Return [X, Y] of the center of cell containing provided text 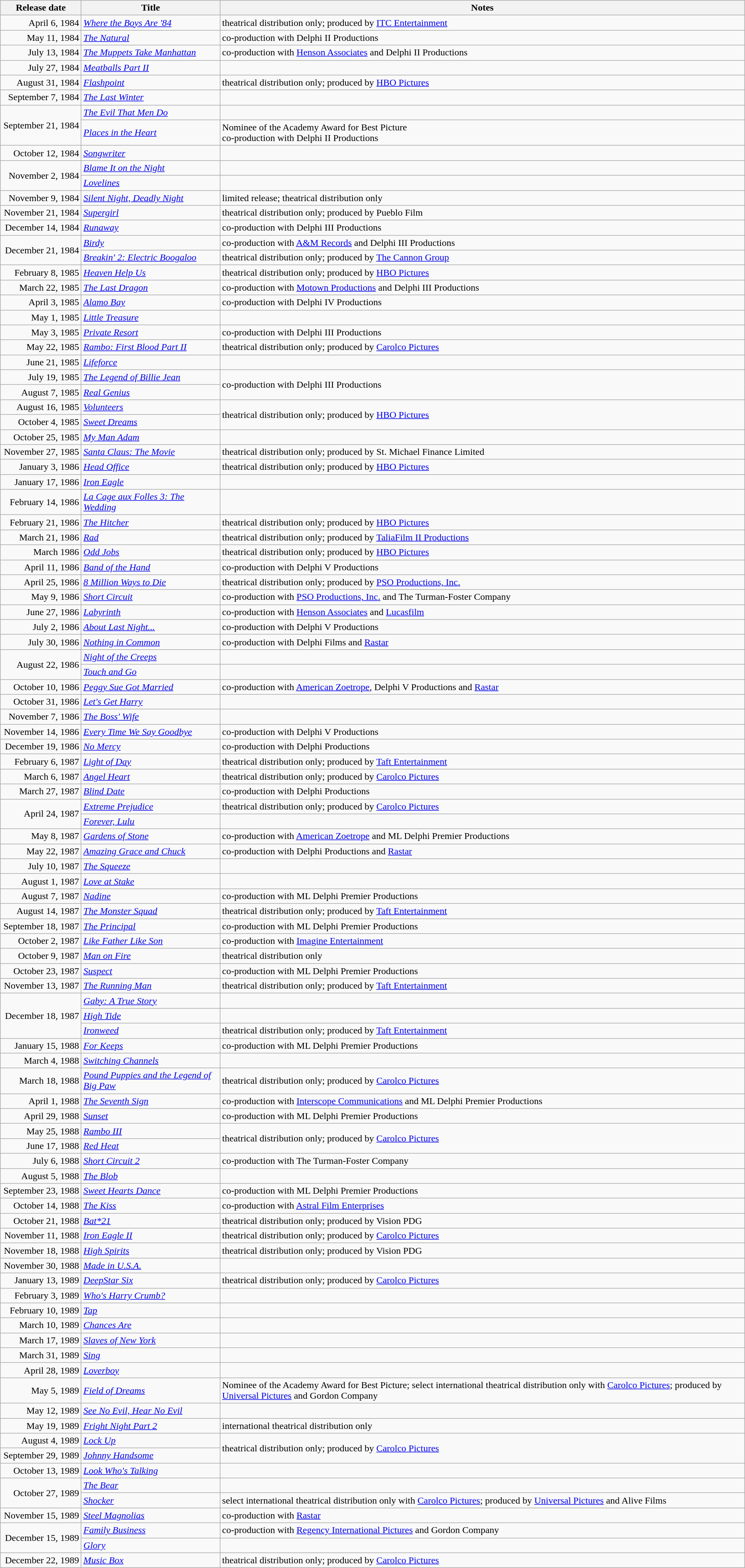
8 Million Ways to Die [151, 582]
October 2, 1987 [41, 941]
March 21, 1986 [41, 537]
Shocker [151, 1500]
March 22, 1985 [41, 288]
The Bear [151, 1486]
May 1, 1985 [41, 317]
October 21, 1988 [41, 1221]
June 27, 1986 [41, 612]
April 1, 1988 [41, 1101]
DeepStar Six [151, 1280]
Angel Heart [151, 777]
July 30, 1986 [41, 642]
Switching Channels [151, 1061]
For Keeps [151, 1046]
The Squeeze [151, 866]
Night of the Creeps [151, 657]
Bat*21 [151, 1221]
March 4, 1988 [41, 1061]
May 12, 1989 [41, 1410]
August 7, 1987 [41, 896]
February 10, 1989 [41, 1310]
July 10, 1987 [41, 866]
co-production with American Zoetrope, Delphi V Productions and Rastar [483, 687]
Chances Are [151, 1325]
October 4, 1985 [41, 422]
October 9, 1987 [41, 956]
July 13, 1984 [41, 53]
theatrical distribution only [483, 956]
July 2, 1986 [41, 627]
Touch and Go [151, 672]
The Natural [151, 38]
Made in U.S.A. [151, 1266]
Nothing in Common [151, 642]
December 19, 1986 [41, 747]
Title [151, 8]
April 11, 1986 [41, 567]
April 24, 1987 [41, 814]
November 21, 1984 [41, 213]
November 30, 1988 [41, 1266]
Nominee of the Academy Award for Best Pictureco-production with Delphi II Productions [483, 133]
August 1, 1987 [41, 881]
Sunset [151, 1116]
Rambo: First Blood Part II [151, 347]
Iron Eagle II [151, 1236]
May 8, 1987 [41, 836]
July 6, 1988 [41, 1161]
co-production with Delphi IV Productions [483, 302]
August 4, 1989 [41, 1441]
Santa Claus: The Movie [151, 452]
Supergirl [151, 213]
The Boss' Wife [151, 717]
Let's Get Harry [151, 702]
June 21, 1985 [41, 362]
co-production with A&M Records and Delphi III Productions [483, 243]
Blind Date [151, 791]
April 28, 1989 [41, 1370]
May 19, 1989 [41, 1425]
select international theatrical distribution only with Carolco Pictures; produced by Universal Pictures and Alive Films [483, 1500]
February 6, 1987 [41, 762]
Light of Day [151, 762]
Forever, Lulu [151, 821]
November 27, 1985 [41, 452]
October 14, 1988 [41, 1206]
November 11, 1988 [41, 1236]
theatrical distribution only; produced by The Cannon Group [483, 258]
co-production with Imagine Entertainment [483, 941]
La Cage aux Folles 3: The Wedding [151, 502]
Music Box [151, 1560]
Red Heat [151, 1146]
February 8, 1985 [41, 273]
Steel Magnolias [151, 1515]
Silent Night, Deadly Night [151, 198]
Sweet Hearts Dance [151, 1191]
co-production with Regency International Pictures and Gordon Company [483, 1530]
September 29, 1989 [41, 1456]
The Hitcher [151, 522]
Birdy [151, 243]
July 27, 1984 [41, 68]
April 3, 1985 [41, 302]
May 22, 1987 [41, 851]
Slaves of New York [151, 1340]
The Muppets Take Manhattan [151, 53]
Runaway [151, 228]
April 6, 1984 [41, 23]
January 3, 1986 [41, 467]
February 3, 1989 [41, 1295]
February 14, 1986 [41, 502]
March 27, 1987 [41, 791]
co-production with PSO Productions, Inc. and The Turman-Foster Company [483, 597]
November 18, 1988 [41, 1251]
November 13, 1987 [41, 986]
Loverboy [151, 1370]
Blame It on the Night [151, 168]
March 18, 1988 [41, 1081]
Peggy Sue Got Married [151, 687]
December 22, 1989 [41, 1560]
Gaby: A True Story [151, 1001]
Who's Harry Crumb? [151, 1295]
co-production with Delphi II Productions [483, 38]
February 21, 1986 [41, 522]
April 25, 1986 [41, 582]
September 7, 1984 [41, 97]
Fright Night Part 2 [151, 1425]
January 13, 1989 [41, 1280]
Where the Boys Are '84 [151, 23]
co-production with Henson Associates and Delphi II Productions [483, 53]
co-production with Astral Film Enterprises [483, 1206]
The Blob [151, 1176]
November 9, 1984 [41, 198]
co-production with Rastar [483, 1515]
Short Circuit 2 [151, 1161]
Glory [151, 1545]
The Last Winter [151, 97]
March 6, 1987 [41, 777]
November 14, 1986 [41, 732]
Lovelines [151, 183]
co-production with Henson Associates and Lucasfilm [483, 612]
May 9, 1986 [41, 597]
Band of the Hand [151, 567]
Places in the Heart [151, 133]
theatrical distribution only; produced by Pueblo Film [483, 213]
Iron Eagle [151, 482]
January 17, 1986 [41, 482]
December 21, 1984 [41, 250]
April 29, 1988 [41, 1116]
October 13, 1989 [41, 1471]
The Running Man [151, 986]
January 15, 1988 [41, 1046]
August 7, 1985 [41, 392]
October 31, 1986 [41, 702]
Every Time We Say Goodbye [151, 732]
Tap [151, 1310]
May 3, 1985 [41, 332]
Rambo III [151, 1131]
Ironweed [151, 1031]
Love at Stake [151, 881]
October 25, 1985 [41, 437]
December 18, 1987 [41, 1016]
September 23, 1988 [41, 1191]
The Kiss [151, 1206]
Odd Jobs [151, 552]
May 25, 1988 [41, 1131]
limited release; theatrical distribution only [483, 198]
November 7, 1986 [41, 717]
Real Genius [151, 392]
Amazing Grace and Chuck [151, 851]
The Last Dragon [151, 288]
March 17, 1989 [41, 1340]
Labyrinth [151, 612]
November 2, 1984 [41, 175]
September 18, 1987 [41, 926]
Field of Dreams [151, 1390]
Rad [151, 537]
Like Father Like Son [151, 941]
Head Office [151, 467]
Meatballs Part II [151, 68]
October 10, 1986 [41, 687]
Short Circuit [151, 597]
August 31, 1984 [41, 82]
co-production with Delphi Films and Rastar [483, 642]
Private Resort [151, 332]
Johnny Handsome [151, 1456]
May 5, 1989 [41, 1390]
Flashpoint [151, 82]
Lock Up [151, 1441]
March 10, 1989 [41, 1325]
High Spirits [151, 1251]
Suspect [151, 971]
December 15, 1989 [41, 1538]
The Evil That Men Do [151, 112]
theatrical distribution only; produced by ITC Entertainment [483, 23]
Alamo Bay [151, 302]
Lifeforce [151, 362]
December 14, 1984 [41, 228]
The Legend of Billie Jean [151, 377]
November 15, 1989 [41, 1515]
August 14, 1987 [41, 911]
theatrical distribution only; produced by St. Michael Finance Limited [483, 452]
My Man Adam [151, 437]
Gardens of Stone [151, 836]
October 12, 1984 [41, 153]
Notes [483, 8]
Little Treasure [151, 317]
co-production with Delphi Productions and Rastar [483, 851]
Release date [41, 8]
June 17, 1988 [41, 1146]
theatrical distribution only; produced by TaliaFilm II Productions [483, 537]
High Tide [151, 1016]
July 19, 1985 [41, 377]
international theatrical distribution only [483, 1425]
The Principal [151, 926]
May 22, 1985 [41, 347]
Sweet Dreams [151, 422]
Man on Fire [151, 956]
Breakin' 2: Electric Boogaloo [151, 258]
Nadine [151, 896]
Heaven Help Us [151, 273]
co-production with American Zoetrope and ML Delphi Premier Productions [483, 836]
See No Evil, Hear No Evil [151, 1410]
theatrical distribution only; produced by PSO Productions, Inc. [483, 582]
Songwriter [151, 153]
September 21, 1984 [41, 125]
August 22, 1986 [41, 664]
March 31, 1989 [41, 1355]
Family Business [151, 1530]
October 27, 1989 [41, 1493]
Extreme Prejudice [151, 806]
October 23, 1987 [41, 971]
August 5, 1988 [41, 1176]
Sing [151, 1355]
co-production with Interscope Communications and ML Delphi Premier Productions [483, 1101]
co-production with The Turman-Foster Company [483, 1161]
No Mercy [151, 747]
August 16, 1985 [41, 407]
The Monster Squad [151, 911]
Volunteers [151, 407]
co-production with Motown Productions and Delphi III Productions [483, 288]
About Last Night... [151, 627]
Pound Puppies and the Legend of Big Paw [151, 1081]
The Seventh Sign [151, 1101]
March 1986 [41, 552]
Look Who's Talking [151, 1471]
May 11, 1984 [41, 38]
